Output the [x, y] coordinate of the center of the cell containing the given text.  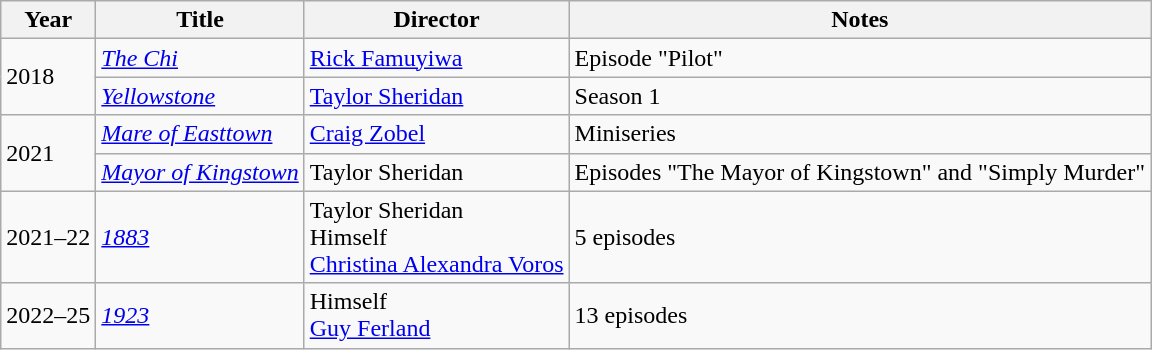
Craig Zobel [436, 134]
Yellowstone [200, 96]
1883 [200, 237]
Mare of Easttown [200, 134]
Taylor SheridanHimselfChristina Alexandra Voros [436, 237]
The Chi [200, 58]
2018 [48, 77]
Episode "Pilot" [860, 58]
5 episodes [860, 237]
2021 [48, 153]
13 episodes [860, 316]
2021–22 [48, 237]
1923 [200, 316]
Title [200, 20]
Rick Famuyiwa [436, 58]
Episodes "The Mayor of Kingstown" and "Simply Murder" [860, 172]
Year [48, 20]
Notes [860, 20]
Mayor of Kingstown [200, 172]
Season 1 [860, 96]
HimselfGuy Ferland [436, 316]
Miniseries [860, 134]
2022–25 [48, 316]
Director [436, 20]
